Extract the [x, y] coordinate from the center of the cell holding the provided text.  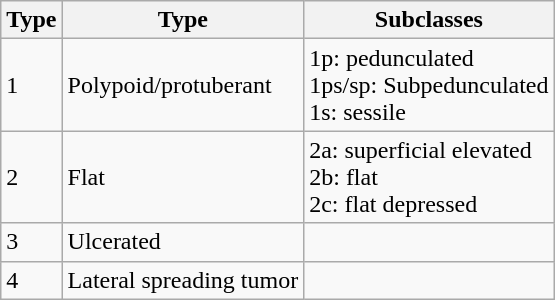
1 [32, 85]
3 [32, 242]
Subclasses [429, 20]
4 [32, 280]
2a: superficial elevated2b: flat2c: flat depressed [429, 177]
Polypoid/protuberant [183, 85]
Ulcerated [183, 242]
1p: pedunculated1ps/sp: Subpedunculated1s: sessile [429, 85]
Flat [183, 177]
2 [32, 177]
Lateral spreading tumor [183, 280]
